Scan for the cell matching the given text and deliver its (X, Y) coordinate at center. 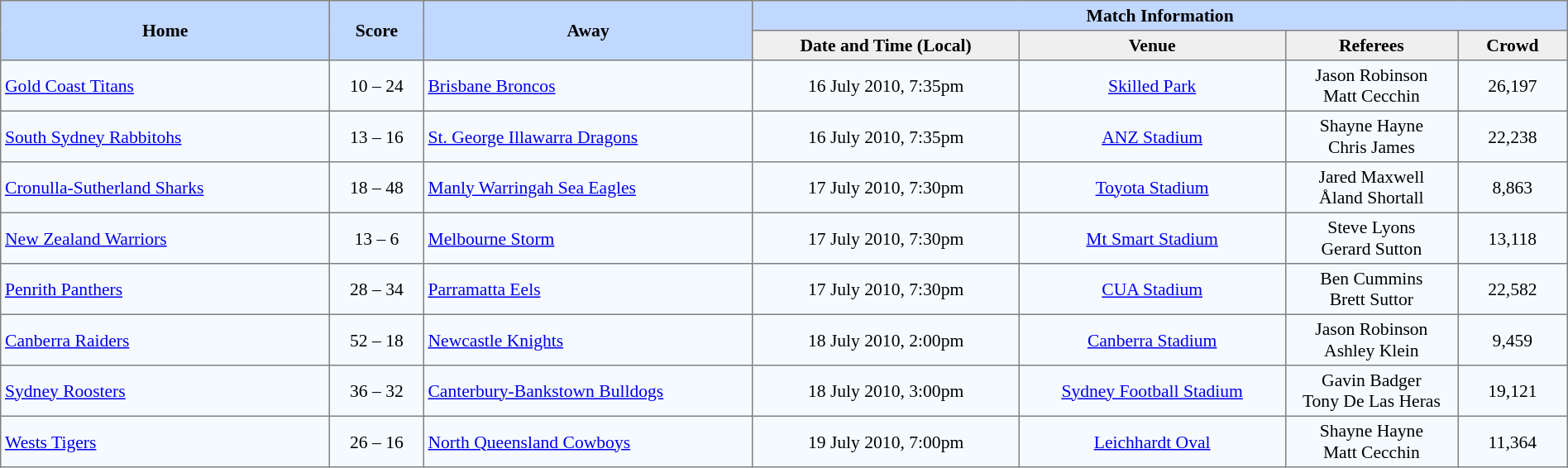
8,863 (1513, 188)
North Queensland Cowboys (588, 442)
9,459 (1513, 340)
18 July 2010, 2:00pm (886, 340)
Penrith Panthers (165, 289)
CUA Stadium (1152, 289)
Manly Warringah Sea Eagles (588, 188)
Canterbury-Bankstown Bulldogs (588, 391)
Toyota Stadium (1152, 188)
Sydney Football Stadium (1152, 391)
Date and Time (Local) (886, 45)
Cronulla-Sutherland Sharks (165, 188)
26,197 (1513, 86)
Brisbane Broncos (588, 86)
19,121 (1513, 391)
Venue (1152, 45)
Gold Coast Titans (165, 86)
22,238 (1513, 136)
28 – 34 (377, 289)
18 July 2010, 3:00pm (886, 391)
Referees (1371, 45)
13 – 6 (377, 238)
11,364 (1513, 442)
19 July 2010, 7:00pm (886, 442)
New Zealand Warriors (165, 238)
ANZ Stadium (1152, 136)
36 – 32 (377, 391)
Wests Tigers (165, 442)
13,118 (1513, 238)
22,582 (1513, 289)
18 – 48 (377, 188)
Score (377, 31)
Melbourne Storm (588, 238)
52 – 18 (377, 340)
Jason RobinsonAshley Klein (1371, 340)
Match Information (1159, 16)
Home (165, 31)
Away (588, 31)
Newcastle Knights (588, 340)
Sydney Roosters (165, 391)
Crowd (1513, 45)
10 – 24 (377, 86)
St. George Illawarra Dragons (588, 136)
Jason RobinsonMatt Cecchin (1371, 86)
13 – 16 (377, 136)
Jared MaxwellÅland Shortall (1371, 188)
Skilled Park (1152, 86)
Shayne HayneMatt Cecchin (1371, 442)
Canberra Stadium (1152, 340)
Parramatta Eels (588, 289)
Mt Smart Stadium (1152, 238)
Steve LyonsGerard Sutton (1371, 238)
Ben CumminsBrett Suttor (1371, 289)
Canberra Raiders (165, 340)
Gavin BadgerTony De Las Heras (1371, 391)
Shayne HayneChris James (1371, 136)
26 – 16 (377, 442)
South Sydney Rabbitohs (165, 136)
Leichhardt Oval (1152, 442)
